For the text-containing cell, return its midpoint in (x, y) coordinate format. 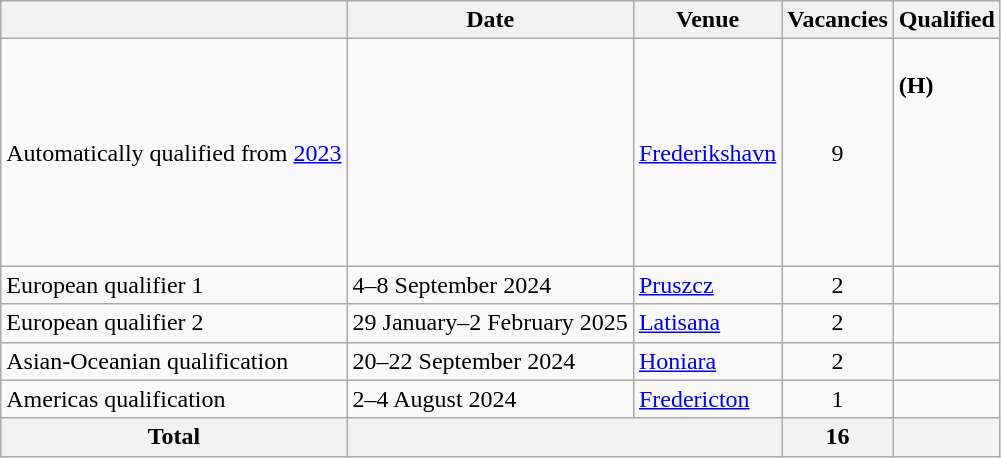
Asian-Oceanian qualification (174, 361)
16 (838, 437)
Frederikshavn (707, 152)
Qualified (946, 20)
European qualifier 2 (174, 323)
(H) (946, 152)
Total (174, 437)
Automatically qualified from 2023 (174, 152)
Venue (707, 20)
1 (838, 399)
29 January–2 February 2025 (490, 323)
Fredericton (707, 399)
Latisana (707, 323)
9 (838, 152)
Vacancies (838, 20)
2–4 August 2024 (490, 399)
4–8 September 2024 (490, 285)
Americas qualification (174, 399)
Pruszcz (707, 285)
Date (490, 20)
20–22 September 2024 (490, 361)
European qualifier 1 (174, 285)
Honiara (707, 361)
